For the text-containing cell, return its midpoint in [X, Y] coordinate format. 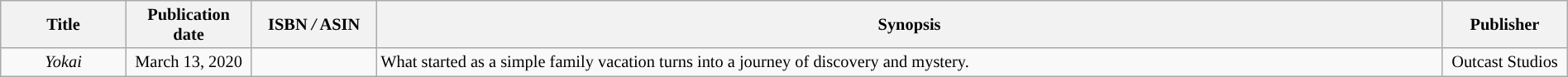
Publisher [1505, 24]
Outcast Studios [1505, 62]
Publication date [189, 24]
March 13, 2020 [189, 62]
Title [64, 24]
What started as a simple family vacation turns into a journey of discovery and mystery. [909, 62]
Yokai [64, 62]
Synopsis [909, 24]
ISBN / ASIN [314, 24]
